Scan for the cell matching the given text and deliver its (x, y) coordinate at center. 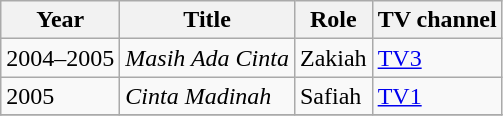
Role (333, 20)
TV3 (437, 58)
Zakiah (333, 58)
TV channel (437, 20)
Title (208, 20)
Cinta Madinah (208, 96)
Year (60, 20)
Safiah (333, 96)
2005 (60, 96)
2004–2005 (60, 58)
Masih Ada Cinta (208, 58)
TV1 (437, 96)
